Determine the (X, Y) coordinate at the center of the cell enclosing the given text.  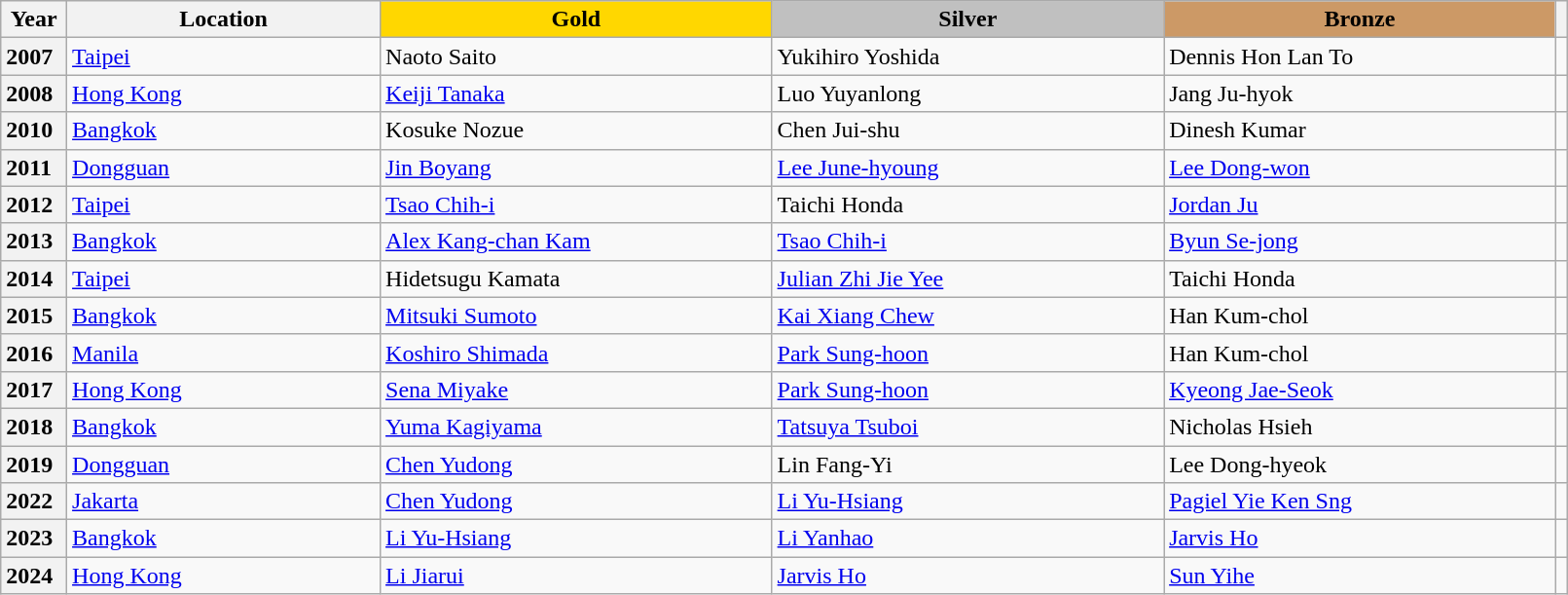
Tatsuya Tsuboi (967, 427)
2010 (34, 130)
Mitsuki Sumoto (576, 316)
2012 (34, 205)
Keiji Tanaka (576, 93)
Jordan Ju (1361, 205)
2008 (34, 93)
Chen Jui-shu (967, 130)
Jang Ju-hyok (1361, 93)
2017 (34, 390)
2023 (34, 539)
Lee June-hyoung (967, 167)
Location (224, 19)
2014 (34, 279)
Luo Yuyanlong (967, 93)
Jin Boyang (576, 167)
Pagiel Yie Ken Sng (1361, 502)
Lee Dong-won (1361, 167)
Nicholas Hsieh (1361, 427)
Hidetsugu Kamata (576, 279)
Lee Dong-hyeok (1361, 465)
Bronze (1361, 19)
Manila (224, 353)
Lin Fang-Yi (967, 465)
Li Jiarui (576, 576)
Jakarta (224, 502)
Sena Miyake (576, 390)
Byun Se-jong (1361, 242)
Alex Kang-chan Kam (576, 242)
Yuma Kagiyama (576, 427)
2018 (34, 427)
2011 (34, 167)
Naoto Saito (576, 56)
Julian Zhi Jie Yee (967, 279)
Koshiro Shimada (576, 353)
Dennis Hon Lan To (1361, 56)
Year (34, 19)
Yukihiro Yoshida (967, 56)
Dinesh Kumar (1361, 130)
2022 (34, 502)
2016 (34, 353)
2024 (34, 576)
2019 (34, 465)
Sun Yihe (1361, 576)
2013 (34, 242)
Kai Xiang Chew (967, 316)
2007 (34, 56)
Kyeong Jae-Seok (1361, 390)
Silver (967, 19)
Gold (576, 19)
Li Yanhao (967, 539)
Kosuke Nozue (576, 130)
2015 (34, 316)
